From the cell containing the given text, extract its center point as (x, y) coordinate. 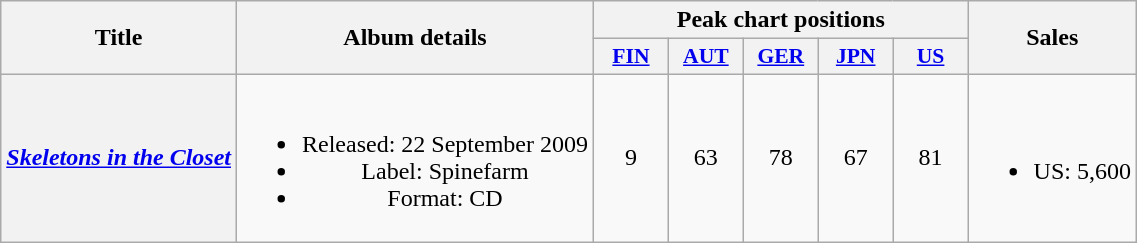
GER (780, 57)
Album details (416, 38)
US (930, 57)
AUT (706, 57)
Skeletons in the Closet (119, 158)
Released: 22 September 2009Label: SpinefarmFormat: CD (416, 158)
63 (706, 158)
JPN (856, 57)
Peak chart positions (782, 20)
Title (119, 38)
78 (780, 158)
Sales (1052, 38)
67 (856, 158)
9 (632, 158)
FIN (632, 57)
US: 5,600 (1052, 158)
81 (930, 158)
